For the text-containing cell, return its midpoint in (X, Y) coordinate format. 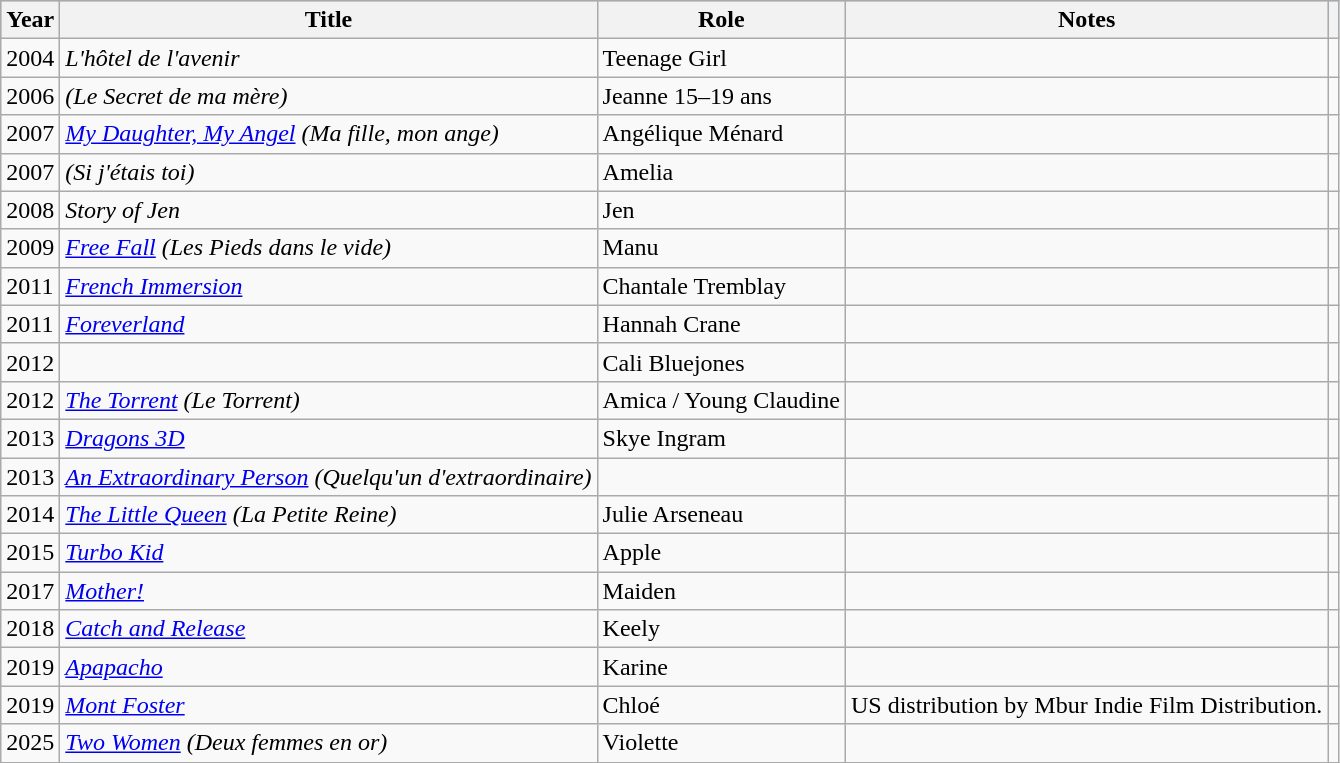
Julie Arseneau (721, 515)
Dragons 3D (328, 438)
Teenage Girl (721, 58)
Angélique Ménard (721, 134)
2009 (30, 248)
2004 (30, 58)
Notes (1086, 20)
Maiden (721, 591)
2018 (30, 629)
2017 (30, 591)
Cali Bluejones (721, 362)
The Torrent (Le Torrent) (328, 400)
2015 (30, 553)
Jen (721, 210)
Violette (721, 743)
Apple (721, 553)
Hannah Crane (721, 324)
US distribution by Mbur Indie Film Distribution. (1086, 705)
Amica / Young Claudine (721, 400)
French Immersion (328, 286)
Mother! (328, 591)
Chloé (721, 705)
Catch and Release (328, 629)
2008 (30, 210)
Manu (721, 248)
Skye Ingram (721, 438)
Two Women (Deux femmes en or) (328, 743)
Year (30, 20)
Amelia (721, 172)
Karine (721, 667)
The Little Queen (La Petite Reine) (328, 515)
Foreverland (328, 324)
Chantale Tremblay (721, 286)
My Daughter, My Angel (Ma fille, mon ange) (328, 134)
2006 (30, 96)
Turbo Kid (328, 553)
Apapacho (328, 667)
L'hôtel de l'avenir (328, 58)
(Si j'étais toi) (328, 172)
Mont Foster (328, 705)
Story of Jen (328, 210)
2025 (30, 743)
Jeanne 15–19 ans (721, 96)
Title (328, 20)
Role (721, 20)
An Extraordinary Person (Quelqu'un d'extraordinaire) (328, 477)
Keely (721, 629)
(Le Secret de ma mère) (328, 96)
Free Fall (Les Pieds dans le vide) (328, 248)
2014 (30, 515)
